Pinpoint the cell where the given text exists, returning its [x, y] midpoint coordinate. 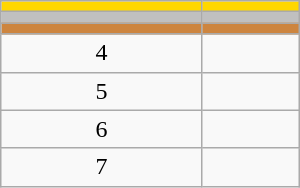
5 [102, 91]
4 [102, 53]
6 [102, 129]
7 [102, 167]
